Return (x, y) of the center of cell containing provided text 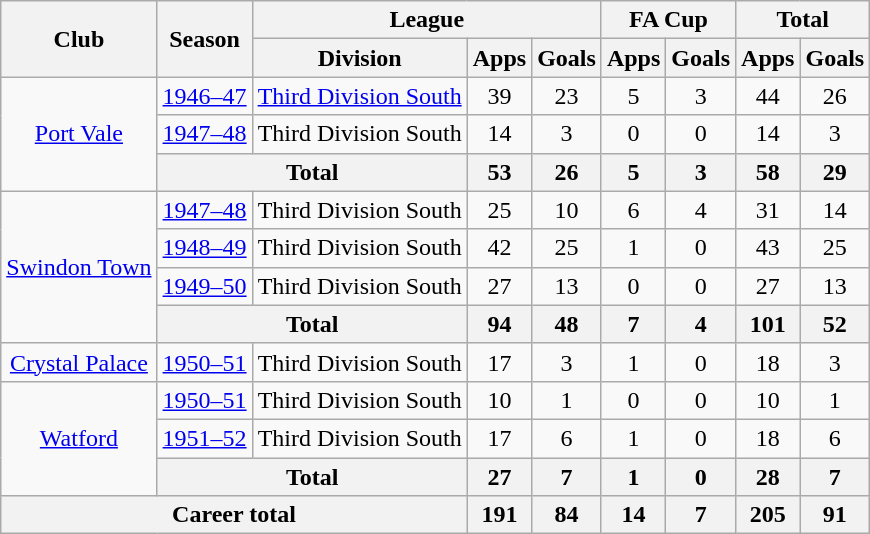
Division (360, 58)
52 (835, 324)
Club (79, 39)
League (426, 20)
1951–52 (204, 438)
Season (204, 39)
191 (499, 515)
28 (768, 477)
58 (768, 172)
FA Cup (668, 20)
1946–47 (204, 96)
Port Vale (79, 134)
53 (499, 172)
48 (567, 324)
94 (499, 324)
43 (768, 248)
29 (835, 172)
Crystal Palace (79, 362)
84 (567, 515)
23 (567, 96)
1948–49 (204, 248)
205 (768, 515)
Watford (79, 438)
101 (768, 324)
Career total (234, 515)
44 (768, 96)
91 (835, 515)
1949–50 (204, 286)
31 (768, 210)
Swindon Town (79, 267)
42 (499, 248)
39 (499, 96)
